Detect which cell encompasses the target text, then output its [X, Y] center coordinate. 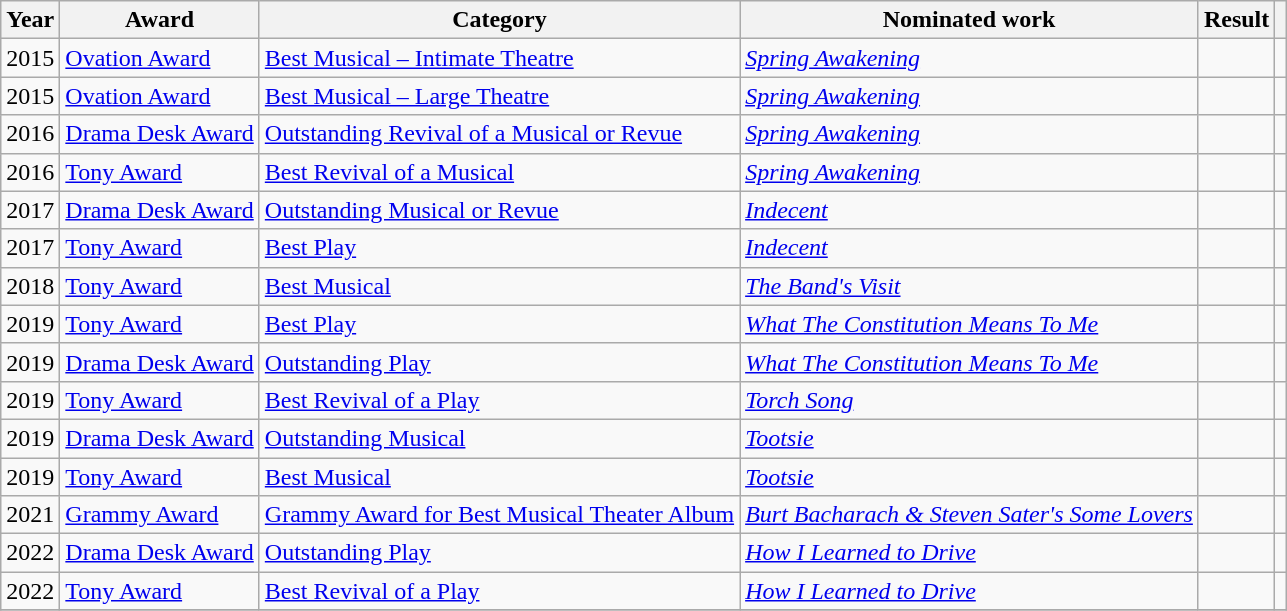
Award [160, 20]
Best Revival of a Musical [499, 172]
Outstanding Revival of a Musical or Revue [499, 134]
Grammy Award [160, 515]
2021 [30, 515]
Year [30, 20]
Category [499, 20]
Nominated work [970, 20]
Grammy Award for Best Musical Theater Album [499, 515]
Torch Song [970, 400]
2018 [30, 286]
Burt Bacharach & Steven Sater's Some Lovers [970, 515]
Result [1236, 20]
Outstanding Musical [499, 438]
Best Musical – Intimate Theatre [499, 58]
Outstanding Musical or Revue [499, 210]
Best Musical – Large Theatre [499, 96]
The Band's Visit [970, 286]
